Scan for the cell matching the given text and deliver its (x, y) coordinate at center. 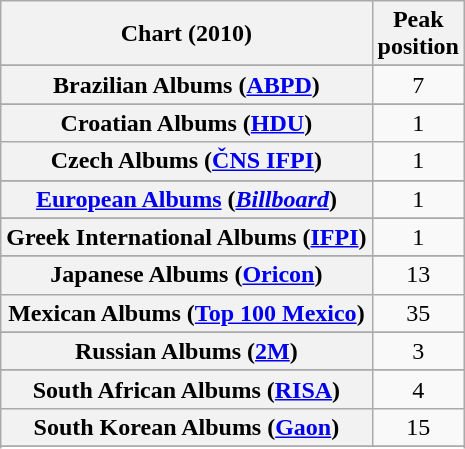
13 (418, 275)
15 (418, 427)
South Korean Albums (Gaon) (186, 427)
Japanese Albums (Oricon) (186, 275)
Croatian Albums (HDU) (186, 123)
Mexican Albums (Top 100 Mexico) (186, 313)
Greek International Albums (IFPI) (186, 237)
European Albums (Billboard) (186, 199)
Czech Albums (ČNS IFPI) (186, 161)
South African Albums (RISA) (186, 389)
Chart (2010) (186, 34)
3 (418, 351)
Peakposition (418, 34)
7 (418, 85)
Russian Albums (2M) (186, 351)
4 (418, 389)
Brazilian Albums (ABPD) (186, 85)
35 (418, 313)
